For the text-containing cell, return its midpoint in [x, y] coordinate format. 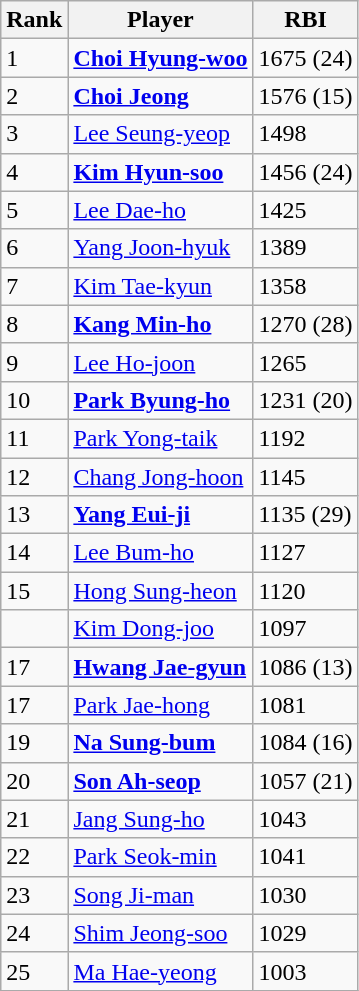
Choi Jeong [160, 96]
1456 (24) [306, 172]
3 [34, 134]
Son Ah-seop [160, 781]
22 [34, 857]
Lee Bum-ho [160, 553]
6 [34, 248]
Kim Tae-kyun [160, 286]
Na Sung-bum [160, 743]
1041 [306, 857]
23 [34, 895]
Song Ji-man [160, 895]
10 [34, 400]
1120 [306, 591]
1003 [306, 971]
Park Byung-ho [160, 400]
Player [160, 20]
1097 [306, 629]
Kim Dong-joo [160, 629]
Rank [34, 20]
25 [34, 971]
1576 (15) [306, 96]
Chang Jong-hoon [160, 477]
Lee Dae-ho [160, 210]
1498 [306, 134]
1127 [306, 553]
1030 [306, 895]
1192 [306, 438]
11 [34, 438]
19 [34, 743]
Kim Hyun-soo [160, 172]
Kang Min-ho [160, 324]
1057 (21) [306, 781]
1086 (13) [306, 667]
1081 [306, 705]
24 [34, 933]
1231 (20) [306, 400]
1675 (24) [306, 58]
20 [34, 781]
Hwang Jae-gyun [160, 667]
5 [34, 210]
2 [34, 96]
12 [34, 477]
Choi Hyung-woo [160, 58]
8 [34, 324]
Shim Jeong-soo [160, 933]
7 [34, 286]
1135 (29) [306, 515]
1425 [306, 210]
Lee Seung-yeop [160, 134]
Yang Joon-hyuk [160, 248]
Park Jae-hong [160, 705]
Hong Sung-heon [160, 591]
Lee Ho-joon [160, 362]
13 [34, 515]
21 [34, 819]
1389 [306, 248]
Ma Hae-yeong [160, 971]
RBI [306, 20]
Park Yong-taik [160, 438]
9 [34, 362]
14 [34, 553]
Yang Eui-ji [160, 515]
Jang Sung-ho [160, 819]
1043 [306, 819]
1358 [306, 286]
1 [34, 58]
15 [34, 591]
Park Seok-min [160, 857]
1145 [306, 477]
1270 (28) [306, 324]
1029 [306, 933]
1084 (16) [306, 743]
1265 [306, 362]
4 [34, 172]
